Capture the cell that displays the provided text and extract its (x, y) central coordinate. 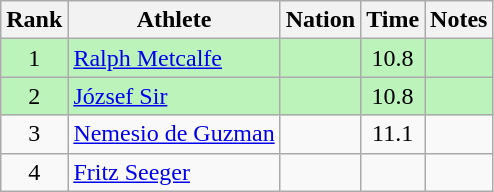
Nation (320, 20)
11.1 (393, 134)
1 (34, 58)
3 (34, 134)
Notes (459, 20)
Athlete (174, 20)
Rank (34, 20)
Ralph Metcalfe (174, 58)
4 (34, 172)
Nemesio de Guzman (174, 134)
2 (34, 96)
József Sir (174, 96)
Fritz Seeger (174, 172)
Time (393, 20)
